From the cell containing the given text, extract its center point as [x, y] coordinate. 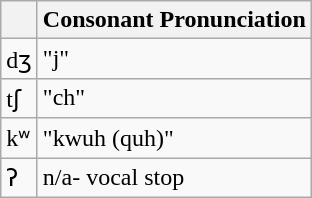
n/a- vocal stop [174, 178]
"j" [174, 59]
dʒ [20, 59]
"kwuh (quh)" [174, 138]
tʃ [20, 98]
ʔ [20, 178]
"ch" [174, 98]
Consonant Pronunciation [174, 20]
kʷ [20, 138]
